Output the (X, Y) coordinate of the center of the cell containing the given text.  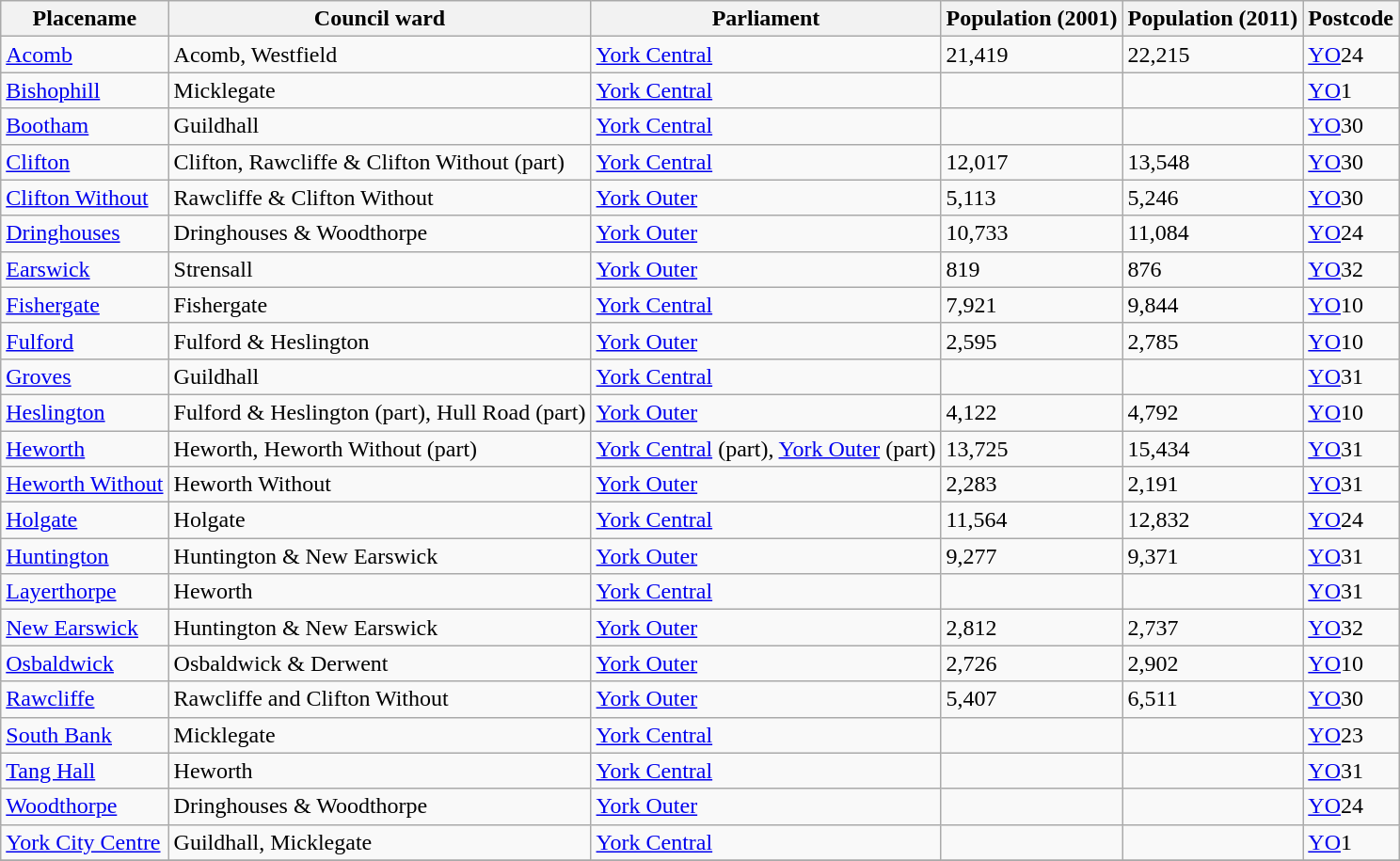
Acomb, Westfield (380, 55)
Tang Hall (85, 771)
Fulford & Heslington (part), Hull Road (part) (380, 412)
11,084 (1213, 233)
2,283 (1031, 485)
South Bank (85, 735)
2,737 (1213, 628)
Population (2001) (1031, 19)
4,792 (1213, 412)
Rawcliffe & Clifton Without (380, 198)
New Earswick (85, 628)
2,726 (1031, 663)
2,785 (1213, 341)
4,122 (1031, 412)
2,902 (1213, 663)
Fulford (85, 341)
Dringhouses (85, 233)
2,812 (1031, 628)
Heworth, Heworth Without (part) (380, 449)
12,017 (1031, 162)
12,832 (1213, 520)
Bootham (85, 126)
7,921 (1031, 305)
Clifton Without (85, 198)
Strensall (380, 269)
Acomb (85, 55)
Guildhall, Micklegate (380, 842)
Rawcliffe and Clifton Without (380, 699)
Woodthorpe (85, 806)
Heslington (85, 412)
York City Centre (85, 842)
Bishophill (85, 90)
Postcode (1351, 19)
10,733 (1031, 233)
6,511 (1213, 699)
11,564 (1031, 520)
876 (1213, 269)
Fulford & Heslington (380, 341)
York Central (part), York Outer (part) (766, 449)
Council ward (380, 19)
Rawcliffe (85, 699)
9,371 (1213, 556)
Clifton (85, 162)
21,419 (1031, 55)
2,191 (1213, 485)
13,548 (1213, 162)
22,215 (1213, 55)
YO23 (1351, 735)
Osbaldwick & Derwent (380, 663)
2,595 (1031, 341)
819 (1031, 269)
5,113 (1031, 198)
Osbaldwick (85, 663)
Placename (85, 19)
13,725 (1031, 449)
Parliament (766, 19)
9,277 (1031, 556)
Layerthorpe (85, 592)
Huntington (85, 556)
15,434 (1213, 449)
Groves (85, 376)
5,407 (1031, 699)
Population (2011) (1213, 19)
5,246 (1213, 198)
9,844 (1213, 305)
Earswick (85, 269)
Clifton, Rawcliffe & Clifton Without (part) (380, 162)
